Capture the cell that displays the provided text and extract its (X, Y) central coordinate. 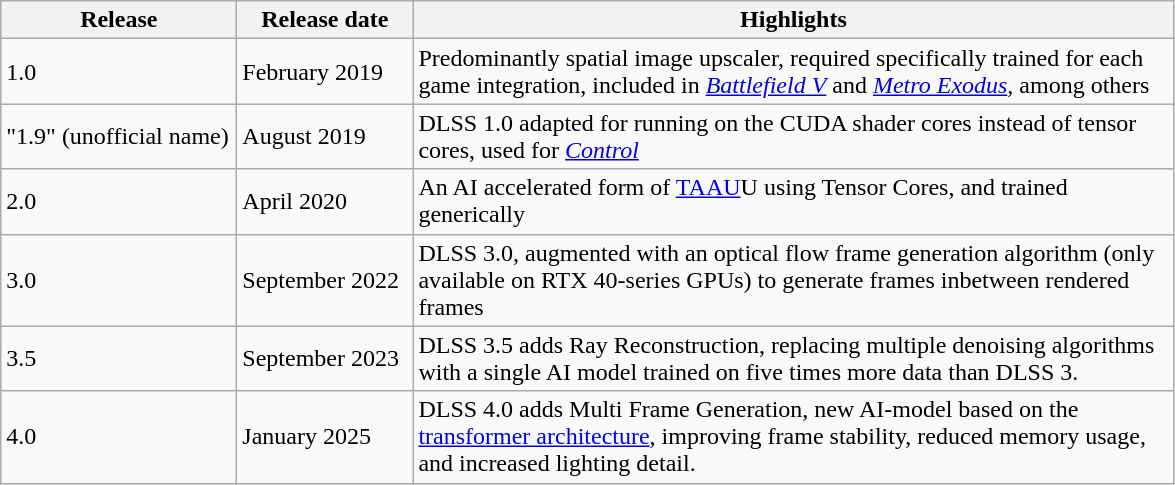
"1.9" (unofficial name) (119, 136)
February 2019 (325, 72)
Highlights (794, 20)
4.0 (119, 437)
Release (119, 20)
An AI accelerated form of TAAUU using Tensor Cores, and trained generically (794, 202)
2.0 (119, 202)
3.0 (119, 280)
January 2025 (325, 437)
April 2020 (325, 202)
Release date (325, 20)
3.5 (119, 358)
DLSS 1.0 adapted for running on the CUDA shader cores instead of tensor cores, used for Control (794, 136)
1.0 (119, 72)
September 2022 (325, 280)
August 2019 (325, 136)
DLSS 3.5 adds Ray Reconstruction, replacing multiple denoising algorithms with a single AI model trained on five times more data than DLSS 3. (794, 358)
September 2023 (325, 358)
